From the cell containing the given text, extract its center point as (X, Y) coordinate. 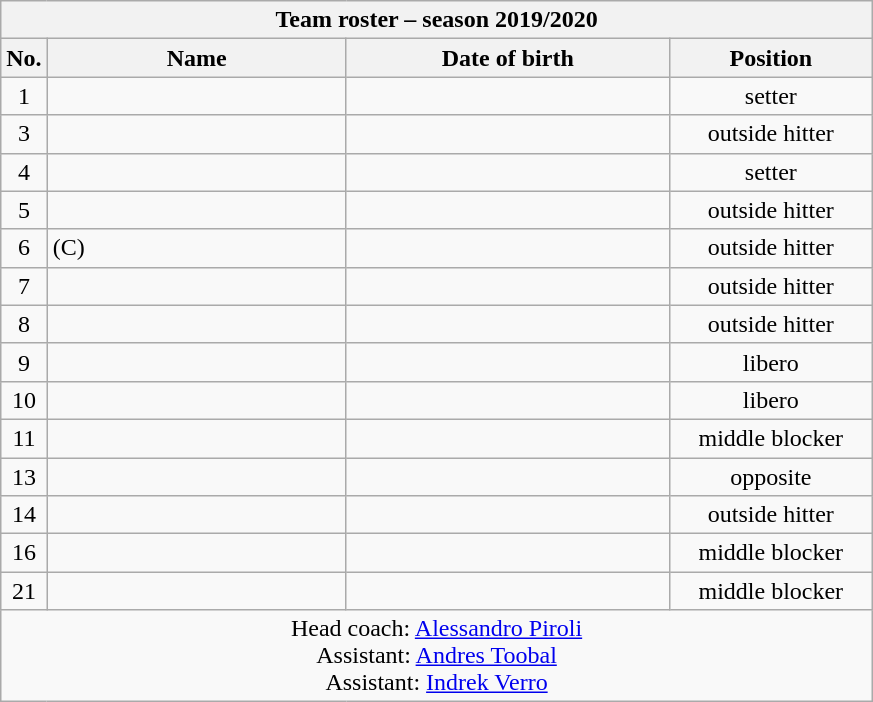
Date of birth (508, 58)
Name (196, 58)
14 (24, 515)
6 (24, 248)
(C) (196, 248)
Head coach: Alessandro PiroliAssistant: Andres ToobalAssistant: Indrek Verro (437, 656)
opposite (770, 477)
9 (24, 362)
10 (24, 400)
4 (24, 172)
Team roster – season 2019/2020 (437, 20)
13 (24, 477)
16 (24, 553)
7 (24, 286)
3 (24, 134)
8 (24, 324)
11 (24, 438)
5 (24, 210)
No. (24, 58)
Position (770, 58)
21 (24, 591)
1 (24, 96)
